Pinpoint the cell where the given text exists, returning its [x, y] midpoint coordinate. 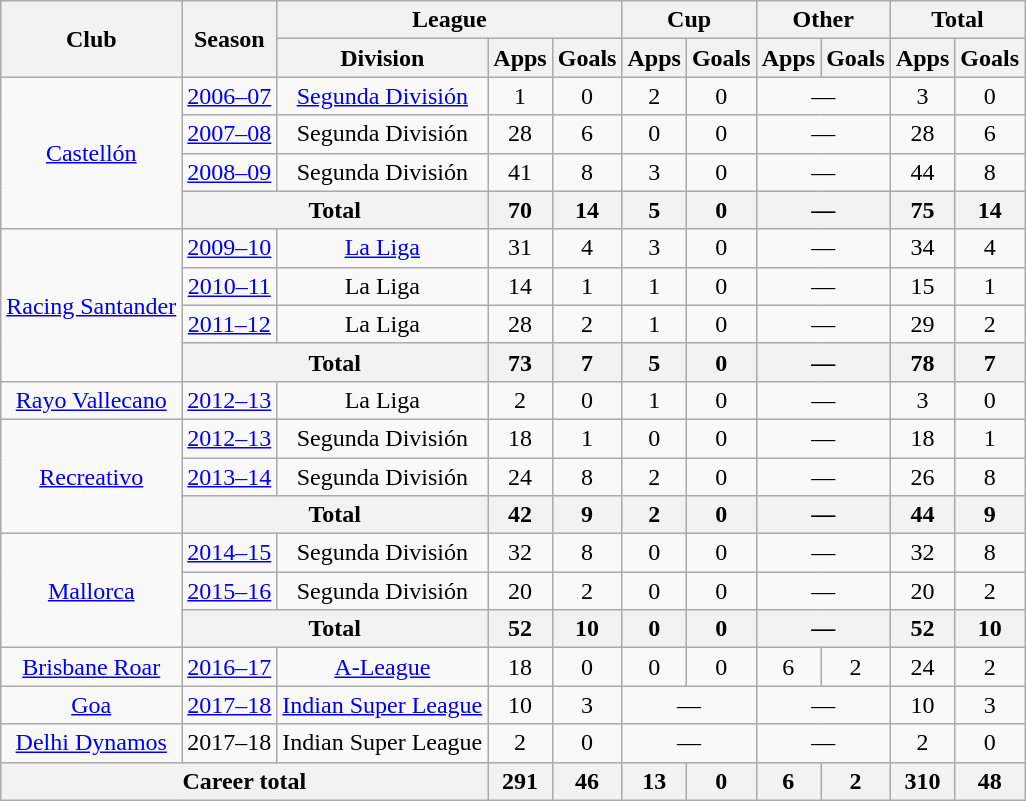
Goa [92, 705]
Rayo Vallecano [92, 400]
70 [520, 210]
78 [922, 362]
2015–16 [230, 591]
League [450, 20]
2013–14 [230, 477]
291 [520, 781]
31 [520, 248]
2008–09 [230, 172]
13 [654, 781]
75 [922, 210]
Castellón [92, 153]
2014–15 [230, 553]
Cup [689, 20]
15 [922, 286]
Racing Santander [92, 305]
41 [520, 172]
Other [823, 20]
Season [230, 39]
Career total [244, 781]
2011–12 [230, 324]
2016–17 [230, 667]
42 [520, 515]
Division [382, 58]
2009–10 [230, 248]
73 [520, 362]
26 [922, 477]
34 [922, 248]
2006–07 [230, 96]
Delhi Dynamos [92, 743]
2007–08 [230, 134]
48 [990, 781]
46 [587, 781]
2010–11 [230, 286]
310 [922, 781]
Mallorca [92, 591]
Recreativo [92, 476]
Club [92, 39]
A-League [382, 667]
29 [922, 324]
Brisbane Roar [92, 667]
